Detect which cell encompasses the target text, then output its (X, Y) center coordinate. 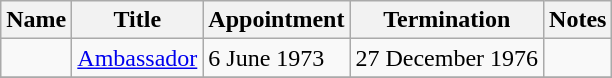
Notes (578, 20)
Name (36, 20)
Ambassador (138, 58)
27 December 1976 (447, 58)
6 June 1973 (276, 58)
Termination (447, 20)
Appointment (276, 20)
Title (138, 20)
